Find where the given text appears and provide that cell's center as (X, Y) coordinate. 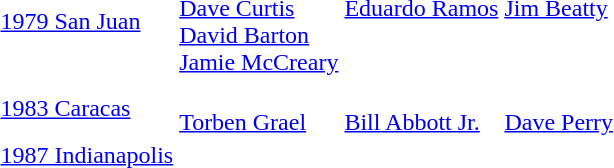
Torben Grael (259, 108)
Bill Abbott Jr. (422, 108)
